Extract the [x, y] coordinate from the center of the cell holding the provided text.  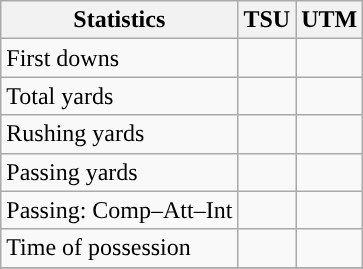
UTM [330, 20]
Rushing yards [120, 134]
Passing: Comp–Att–Int [120, 210]
Time of possession [120, 248]
First downs [120, 58]
Total yards [120, 96]
Passing yards [120, 172]
TSU [267, 20]
Statistics [120, 20]
